Output the [x, y] coordinate of the center of the cell containing the given text.  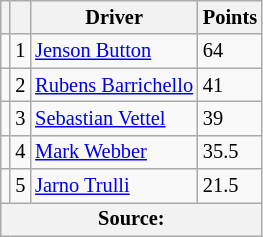
Jenson Button [114, 51]
1 [20, 51]
Driver [114, 17]
Points [230, 17]
4 [20, 152]
Mark Webber [114, 152]
21.5 [230, 186]
35.5 [230, 152]
2 [20, 85]
41 [230, 85]
5 [20, 186]
Source: [132, 219]
39 [230, 118]
64 [230, 51]
Rubens Barrichello [114, 85]
3 [20, 118]
Jarno Trulli [114, 186]
Sebastian Vettel [114, 118]
